Locate the cell with the specified text and output its [x, y] center coordinate. 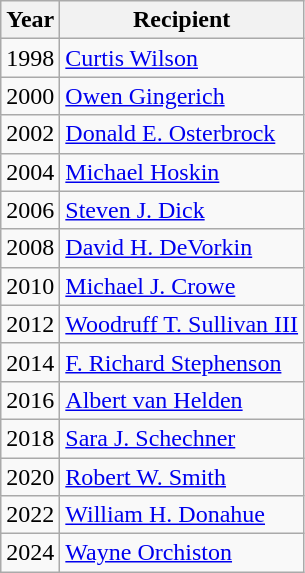
Donald E. Osterbrock [182, 134]
2010 [30, 286]
2000 [30, 96]
2024 [30, 553]
Year [30, 20]
F. Richard Stephenson [182, 362]
Robert W. Smith [182, 477]
Michael J. Crowe [182, 286]
Albert van Helden [182, 400]
2008 [30, 248]
2012 [30, 324]
David H. DeVorkin [182, 248]
Wayne Orchiston [182, 553]
William H. Donahue [182, 515]
2022 [30, 515]
2020 [30, 477]
2016 [30, 400]
2006 [30, 210]
Michael Hoskin [182, 172]
2014 [30, 362]
Curtis Wilson [182, 58]
2002 [30, 134]
1998 [30, 58]
2018 [30, 438]
Recipient [182, 20]
Sara J. Schechner [182, 438]
2004 [30, 172]
Owen Gingerich [182, 96]
Steven J. Dick [182, 210]
Woodruff T. Sullivan III [182, 324]
